Locate the cell with the specified text and output its [x, y] center coordinate. 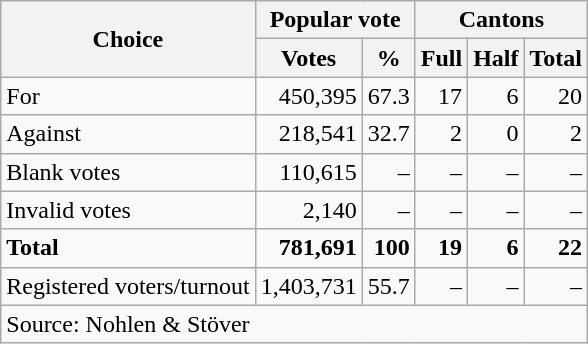
1,403,731 [308, 286]
Popular vote [335, 20]
Registered voters/turnout [128, 286]
67.3 [388, 96]
218,541 [308, 134]
20 [556, 96]
22 [556, 248]
Blank votes [128, 172]
For [128, 96]
Choice [128, 39]
19 [441, 248]
% [388, 58]
55.7 [388, 286]
Against [128, 134]
17 [441, 96]
781,691 [308, 248]
32.7 [388, 134]
Half [496, 58]
Source: Nohlen & Stöver [294, 324]
Full [441, 58]
Votes [308, 58]
Invalid votes [128, 210]
100 [388, 248]
2,140 [308, 210]
110,615 [308, 172]
0 [496, 134]
Cantons [501, 20]
450,395 [308, 96]
